Detect which cell encompasses the target text, then output its [X, Y] center coordinate. 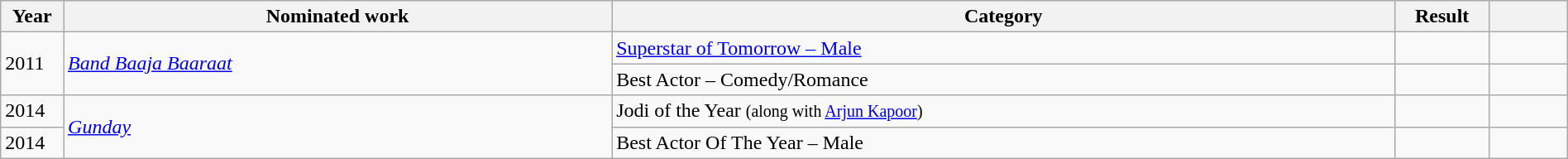
Category [1004, 17]
2011 [32, 64]
Best Actor – Comedy/Romance [1004, 79]
Band Baaja Baaraat [337, 64]
Nominated work [337, 17]
Year [32, 17]
Best Actor Of The Year – Male [1004, 142]
Jodi of the Year (along with Arjun Kapoor) [1004, 111]
Superstar of Tomorrow – Male [1004, 48]
Gunday [337, 127]
Result [1442, 17]
